Scan for the cell matching the given text and deliver its [X, Y] coordinate at center. 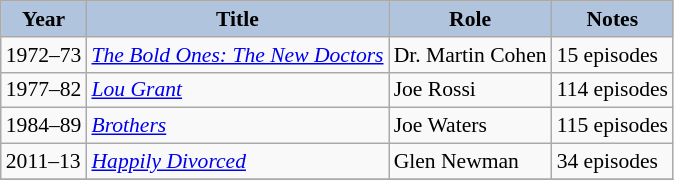
Title [237, 19]
The Bold Ones: The New Doctors [237, 55]
Lou Grant [237, 90]
Role [470, 19]
Joe Rossi [470, 90]
Happily Divorced [237, 162]
34 episodes [612, 162]
15 episodes [612, 55]
Joe Waters [470, 126]
2011–13 [44, 162]
1977–82 [44, 90]
Glen Newman [470, 162]
1972–73 [44, 55]
Year [44, 19]
115 episodes [612, 126]
Dr. Martin Cohen [470, 55]
1984–89 [44, 126]
114 episodes [612, 90]
Brothers [237, 126]
Notes [612, 19]
